Extract the [X, Y] coordinate from the center of the cell holding the provided text.  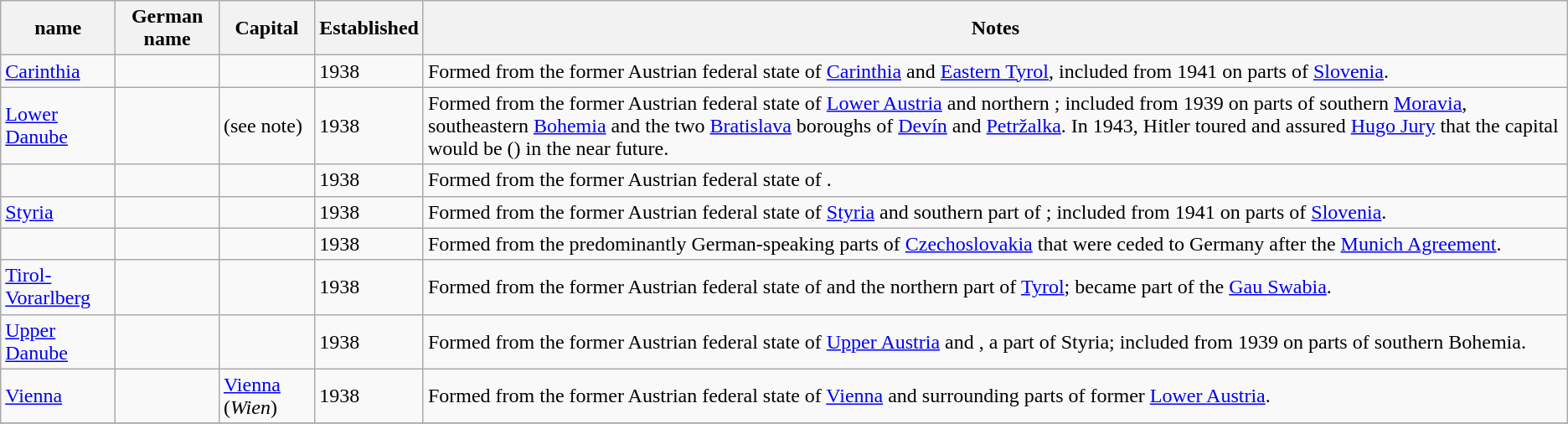
Vienna (Wien) [266, 396]
Styria [59, 212]
Formed from the former Austrian federal state of and the northern part of Tyrol; became part of the Gau Swabia. [995, 287]
Tirol-Vorarlberg [59, 287]
Formed from the former Austrian federal state of Styria and southern part of ; included from 1941 on parts of Slovenia. [995, 212]
German name [168, 28]
Capital [266, 28]
Carinthia [59, 71]
Formed from the former Austrian federal state of Upper Austria and , a part of Styria; included from 1939 on parts of southern Bohemia. [995, 342]
Lower Danube [59, 126]
Formed from the predominantly German-speaking parts of Czechoslovakia that were ceded to Germany after the Munich Agreement. [995, 244]
Formed from the former Austrian federal state of Vienna and surrounding parts of former Lower Austria. [995, 396]
Notes [995, 28]
name [59, 28]
Upper Danube [59, 342]
Established [369, 28]
(see note) [266, 126]
Formed from the former Austrian federal state of . [995, 180]
Formed from the former Austrian federal state of Carinthia and Eastern Tyrol, included from 1941 on parts of Slovenia. [995, 71]
Vienna [59, 396]
